Determine the (x, y) coordinate at the center of the cell enclosing the given text.  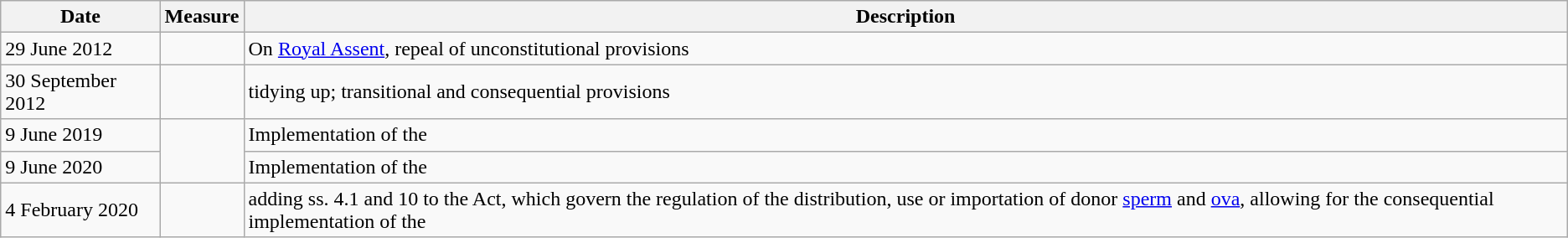
On Royal Assent, repeal of unconstitutional provisions (905, 49)
9 June 2020 (80, 167)
Date (80, 17)
30 September 2012 (80, 92)
4 February 2020 (80, 210)
tidying up; transitional and consequential provisions (905, 92)
Measure (202, 17)
29 June 2012 (80, 49)
Description (905, 17)
9 June 2019 (80, 135)
